Find where the given text appears and provide that cell's center as [X, Y] coordinate. 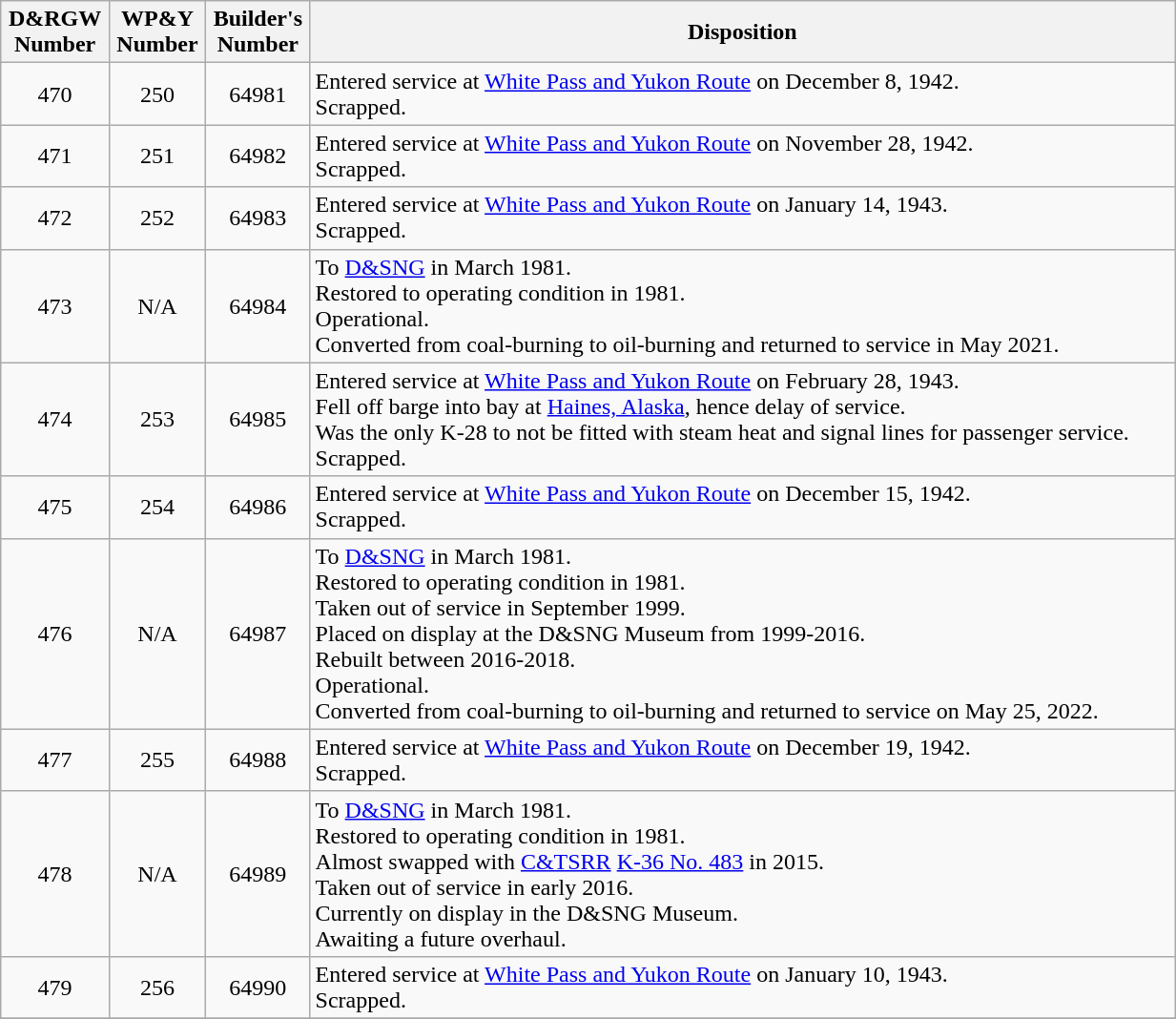
474 [55, 420]
471 [55, 156]
64982 [258, 156]
D&RGWNumber [55, 32]
476 [55, 634]
254 [156, 508]
472 [55, 218]
Entered service at White Pass and Yukon Route on December 19, 1942.Scrapped. [742, 759]
Entered service at White Pass and Yukon Route on January 14, 1943.Scrapped. [742, 218]
64988 [258, 759]
64984 [258, 305]
Builder'sNumber [258, 32]
473 [55, 305]
Entered service at White Pass and Yukon Route on December 15, 1942.Scrapped. [742, 508]
251 [156, 156]
64986 [258, 508]
WP&YNumber [156, 32]
256 [156, 987]
64987 [258, 634]
64989 [258, 874]
Disposition [742, 32]
64981 [258, 94]
Entered service at White Pass and Yukon Route on December 8, 1942.Scrapped. [742, 94]
470 [55, 94]
64983 [258, 218]
64985 [258, 420]
479 [55, 987]
250 [156, 94]
477 [55, 759]
Entered service at White Pass and Yukon Route on January 10, 1943.Scrapped. [742, 987]
Entered service at White Pass and Yukon Route on November 28, 1942.Scrapped. [742, 156]
252 [156, 218]
64990 [258, 987]
253 [156, 420]
475 [55, 508]
478 [55, 874]
255 [156, 759]
